From the cell containing the given text, extract its center point as [X, Y] coordinate. 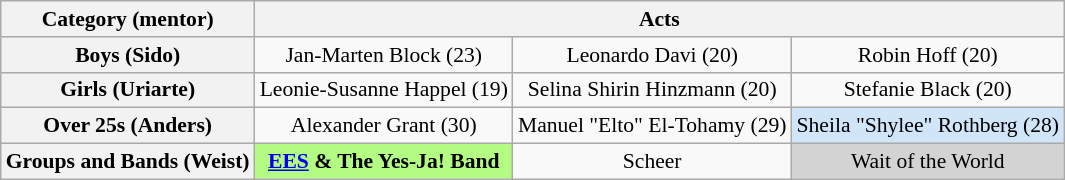
Acts [660, 19]
Over 25s (Anders) [128, 126]
Alexander Grant (30) [384, 126]
Scheer [652, 162]
EES & The Yes-Ja! Band [384, 162]
Wait of the World [928, 162]
Stefanie Black (20) [928, 90]
Selina Shirin Hinzmann (20) [652, 90]
Jan-Marten Block (23) [384, 55]
Groups and Bands (Weist) [128, 162]
Manuel "Elto" El-Tohamy (29) [652, 126]
Sheila "Shylee" Rothberg (28) [928, 126]
Leonardo Davi (20) [652, 55]
Robin Hoff (20) [928, 55]
Leonie-Susanne Happel (19) [384, 90]
Boys (Sido) [128, 55]
Girls (Uriarte) [128, 90]
Category (mentor) [128, 19]
